Detect which cell encompasses the target text, then output its (x, y) center coordinate. 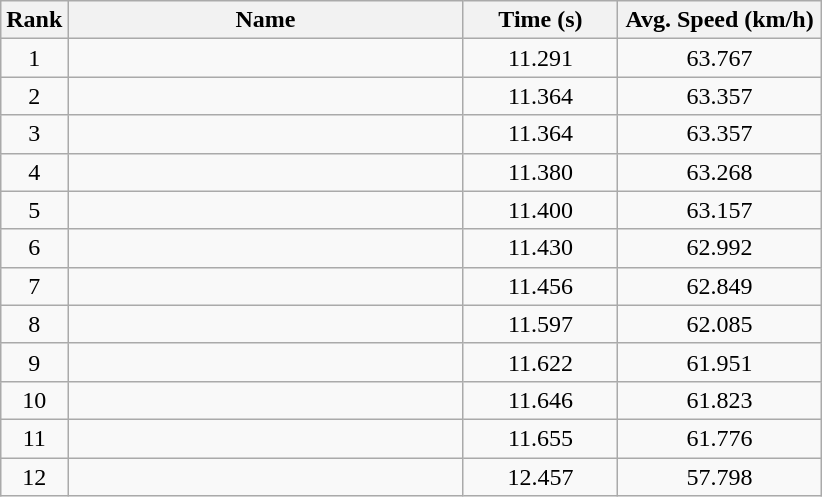
63.157 (720, 210)
12.457 (540, 477)
11.291 (540, 58)
11 (34, 438)
12 (34, 477)
11.456 (540, 286)
Time (s) (540, 20)
6 (34, 248)
4 (34, 172)
11.430 (540, 248)
61.823 (720, 400)
11.622 (540, 362)
11.646 (540, 400)
Name (266, 20)
9 (34, 362)
11.597 (540, 324)
Avg. Speed (km/h) (720, 20)
11.400 (540, 210)
8 (34, 324)
7 (34, 286)
2 (34, 96)
5 (34, 210)
63.767 (720, 58)
63.268 (720, 172)
11.655 (540, 438)
11.380 (540, 172)
62.992 (720, 248)
57.798 (720, 477)
62.085 (720, 324)
1 (34, 58)
3 (34, 134)
61.951 (720, 362)
61.776 (720, 438)
10 (34, 400)
62.849 (720, 286)
Rank (34, 20)
